Extract the (x, y) coordinate from the center of the cell holding the provided text.  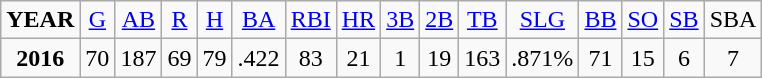
SBA (733, 20)
83 (310, 58)
6 (684, 58)
2B (440, 20)
7 (733, 58)
163 (482, 58)
SB (684, 20)
TB (482, 20)
RBI (310, 20)
19 (440, 58)
YEAR (40, 20)
15 (643, 58)
1 (400, 58)
70 (98, 58)
.871% (542, 58)
.422 (258, 58)
BB (600, 20)
G (98, 20)
21 (358, 58)
BA (258, 20)
R (180, 20)
AB (138, 20)
3B (400, 20)
71 (600, 58)
69 (180, 58)
HR (358, 20)
SO (643, 20)
H (214, 20)
187 (138, 58)
79 (214, 58)
2016 (40, 58)
SLG (542, 20)
